Search for the cell housing the specified text and yield its [x, y] center coordinate. 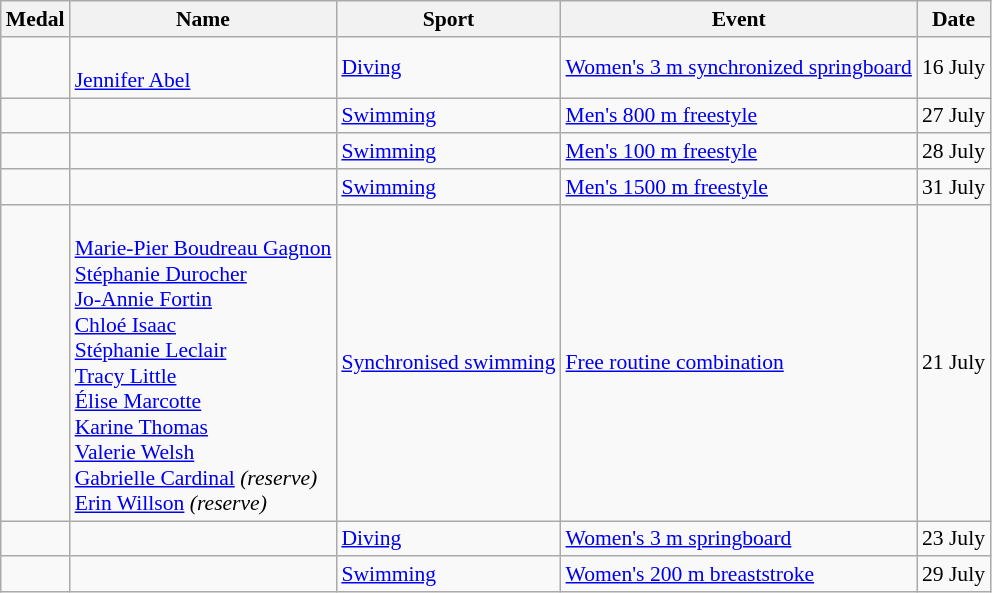
31 July [954, 187]
Name [204, 19]
Women's 3 m springboard [739, 539]
27 July [954, 116]
16 July [954, 68]
Men's 800 m freestyle [739, 116]
28 July [954, 152]
Date [954, 19]
Women's 3 m synchronized springboard [739, 68]
Men's 100 m freestyle [739, 152]
Synchronised swimming [448, 363]
Free routine combination [739, 363]
21 July [954, 363]
29 July [954, 575]
Event [739, 19]
Medal [36, 19]
Men's 1500 m freestyle [739, 187]
Women's 200 m breaststroke [739, 575]
Sport [448, 19]
Jennifer Abel [204, 68]
23 July [954, 539]
